Output the [x, y] coordinate of the center of the cell containing the given text.  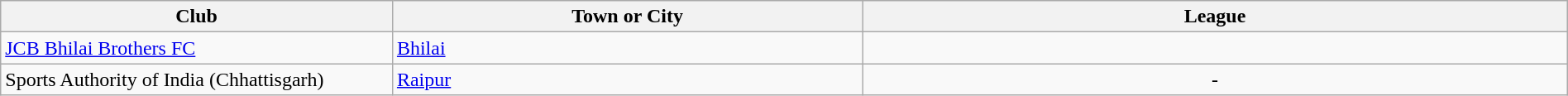
- [1216, 79]
Raipur [627, 79]
Bhilai [627, 48]
Sports Authority of India (Chhattisgarh) [197, 79]
Town or City [627, 17]
JCB Bhilai Brothers FC [197, 48]
Club [197, 17]
League [1216, 17]
